Pinpoint the cell where the given text exists, returning its [X, Y] midpoint coordinate. 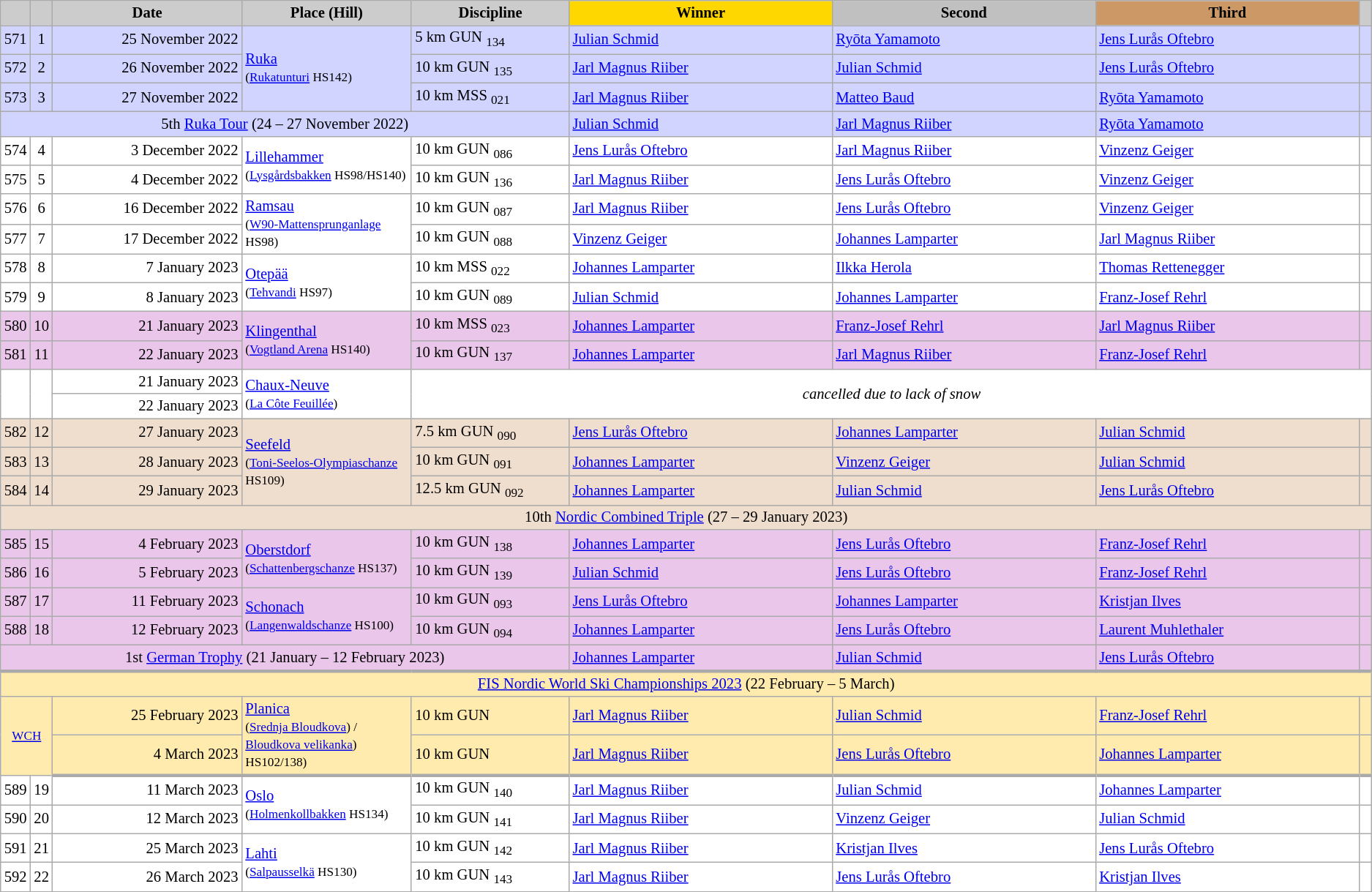
582 [16, 433]
10 km MSS 021 [490, 97]
3 [41, 97]
575 [16, 180]
589 [16, 790]
572 [16, 69]
5th Ruka Tour (24 – 27 November 2022) [285, 124]
Ilkka Herola [964, 268]
579 [16, 297]
10 km GUN 140 [490, 790]
25 February 2023 [148, 716]
Chaux-Neuve(La Côte Feuillée) [326, 394]
16 December 2022 [148, 209]
10 km GUN 091 [490, 461]
4 [41, 151]
1 [41, 40]
10 km GUN 135 [490, 69]
Ramsau(W90-Mattensprunganlage HS98) [326, 224]
12 February 2023 [148, 631]
585 [16, 544]
28 January 2023 [148, 461]
1st German Trophy (21 January – 12 February 2023) [285, 657]
10 [41, 325]
8 January 2023 [148, 297]
10 km MSS 022 [490, 268]
5 km GUN 134 [490, 40]
571 [16, 40]
cancelled due to lack of snow [891, 394]
6 [41, 209]
10 km GUN 136 [490, 180]
21 [41, 847]
Place (Hill) [326, 12]
10 km GUN 141 [490, 820]
578 [16, 268]
Schonach(Langenwaldschanze HS100) [326, 616]
592 [16, 877]
583 [16, 461]
11 February 2023 [148, 601]
25 March 2023 [148, 847]
7.5 km GUN 090 [490, 433]
590 [16, 820]
10 km GUN 086 [490, 151]
Ruka(Rukatunturi HS142) [326, 68]
27 January 2023 [148, 433]
Winner [701, 12]
4 February 2023 [148, 544]
13 [41, 461]
584 [16, 490]
Oberstdorf(Schattenbergschanze HS137) [326, 559]
FIS Nordic World Ski Championships 2023 (22 February – 5 March) [686, 683]
11 March 2023 [148, 790]
20 [41, 820]
27 November 2022 [148, 97]
Matteo Baud [964, 97]
588 [16, 631]
Klingenthal(Vogtland Arena HS140) [326, 340]
4 December 2022 [148, 180]
Third [1227, 12]
18 [41, 631]
10 km GUN 139 [490, 572]
12.5 km GUN 092 [490, 490]
10 km GUN 088 [490, 239]
587 [16, 601]
586 [16, 572]
591 [16, 847]
7 January 2023 [148, 268]
17 [41, 601]
5 February 2023 [148, 572]
9 [41, 297]
Lillehammer(Lysgårdsbakken HS98/HS140) [326, 165]
5 [41, 180]
11 [41, 354]
7 [41, 239]
14 [41, 490]
10th Nordic Combined Triple (27 – 29 January 2023) [686, 517]
2 [41, 69]
19 [41, 790]
12 March 2023 [148, 820]
WCH [26, 736]
580 [16, 325]
22 [41, 877]
Seefeld(Toni-Seelos-Olympiaschanze HS109) [326, 462]
Otepää(Tehvandi HS97) [326, 282]
Thomas Rettenegger [1227, 268]
Date [148, 12]
15 [41, 544]
12 [41, 433]
573 [16, 97]
26 November 2022 [148, 69]
10 km GUN 087 [490, 209]
10 km GUN 094 [490, 631]
10 km GUN 142 [490, 847]
10 km GUN 137 [490, 354]
Oslo(Holmenkollbakken HS134) [326, 804]
10 km GUN 089 [490, 297]
10 km GUN 138 [490, 544]
581 [16, 354]
Laurent Muhlethaler [1227, 631]
26 March 2023 [148, 877]
8 [41, 268]
Second [964, 12]
10 km GUN 093 [490, 601]
Lahti(Salpausselkä HS130) [326, 862]
29 January 2023 [148, 490]
574 [16, 151]
Planica(Srednja Bloudkova) / Bloudkova velikanka) HS102/138) [326, 736]
576 [16, 209]
10 km GUN 143 [490, 877]
Discipline [490, 12]
17 December 2022 [148, 239]
10 km MSS 023 [490, 325]
3 December 2022 [148, 151]
25 November 2022 [148, 40]
4 March 2023 [148, 755]
577 [16, 239]
16 [41, 572]
